For the text-containing cell, return its midpoint in [X, Y] coordinate format. 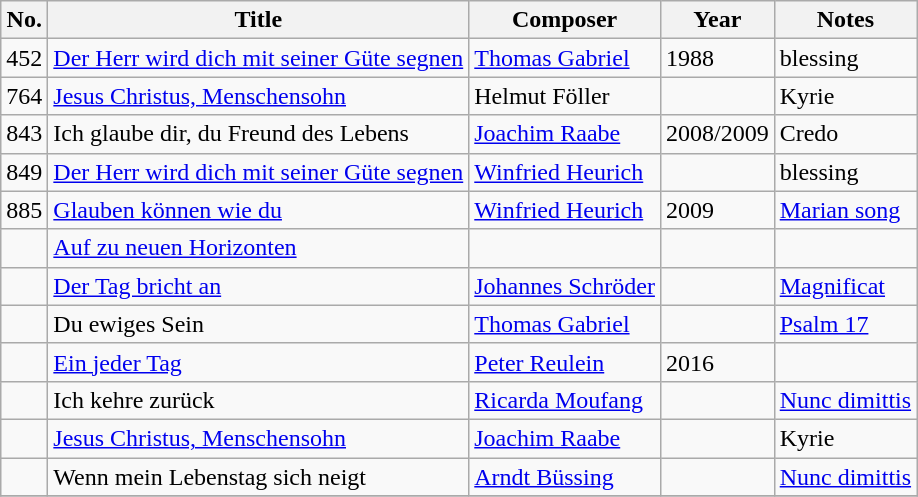
Credo [845, 134]
Ich kehre zurück [258, 400]
Title [258, 20]
Ein jeder Tag [258, 362]
885 [24, 210]
No. [24, 20]
Glauben können wie du [258, 210]
Notes [845, 20]
843 [24, 134]
Du ewiges Sein [258, 324]
Year [717, 20]
2016 [717, 362]
Ricarda Moufang [565, 400]
Der Tag bricht an [258, 286]
Peter Reulein [565, 362]
Composer [565, 20]
Auf zu neuen Horizonten [258, 248]
849 [24, 172]
Helmut Föller [565, 96]
Wenn mein Lebenstag sich neigt [258, 477]
Marian song [845, 210]
2009 [717, 210]
Magnificat [845, 286]
Arndt Büssing [565, 477]
Psalm 17 [845, 324]
Ich glaube dir, du Freund des Lebens [258, 134]
1988 [717, 58]
2008/2009 [717, 134]
452 [24, 58]
764 [24, 96]
Johannes Schröder [565, 286]
